Determine the [x, y] coordinate at the center of the cell enclosing the given text.  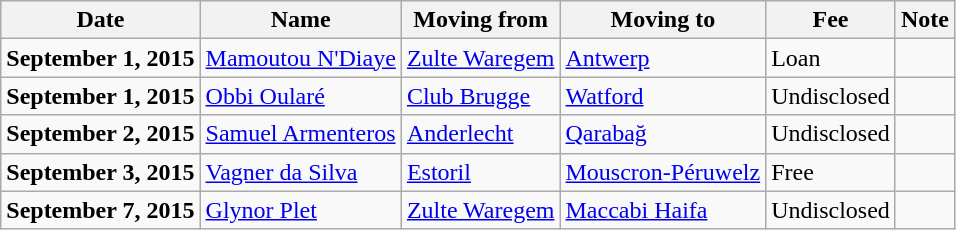
Fee [831, 20]
Loan [831, 58]
Mamoutou N'Diaye [300, 58]
Glynor Plet [300, 210]
Watford [663, 96]
Maccabi Haifa [663, 210]
Samuel Armenteros [300, 134]
Antwerp [663, 58]
September 2, 2015 [100, 134]
Qarabağ [663, 134]
Moving to [663, 20]
Obbi Oularé [300, 96]
Free [831, 172]
Note [924, 20]
Mouscron-Péruwelz [663, 172]
Date [100, 20]
September 7, 2015 [100, 210]
Estoril [480, 172]
Anderlecht [480, 134]
Name [300, 20]
September 3, 2015 [100, 172]
Club Brugge [480, 96]
Vagner da Silva [300, 172]
Moving from [480, 20]
